For the text-containing cell, return its midpoint in (x, y) coordinate format. 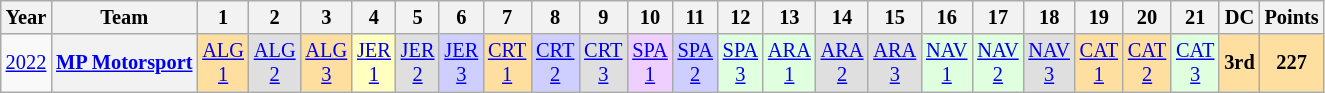
19 (1099, 17)
CAT1 (1099, 63)
Team (124, 17)
1 (223, 17)
2 (275, 17)
CAT2 (1147, 63)
4 (374, 17)
13 (790, 17)
ARA3 (894, 63)
CAT3 (1195, 63)
SPA3 (740, 63)
11 (696, 17)
17 (998, 17)
SPA1 (650, 63)
MP Motorsport (124, 63)
2022 (26, 63)
ALG3 (326, 63)
10 (650, 17)
12 (740, 17)
ARA2 (842, 63)
ARA1 (790, 63)
3 (326, 17)
15 (894, 17)
Year (26, 17)
20 (1147, 17)
JER3 (461, 63)
16 (946, 17)
5 (418, 17)
ALG1 (223, 63)
SPA2 (696, 63)
227 (1292, 63)
21 (1195, 17)
CRT3 (603, 63)
8 (555, 17)
JER1 (374, 63)
CRT2 (555, 63)
NAV2 (998, 63)
18 (1050, 17)
NAV3 (1050, 63)
Points (1292, 17)
9 (603, 17)
7 (507, 17)
DC (1239, 17)
JER2 (418, 63)
14 (842, 17)
6 (461, 17)
NAV1 (946, 63)
ALG2 (275, 63)
CRT1 (507, 63)
3rd (1239, 63)
